Search for the cell housing the specified text and yield its [x, y] center coordinate. 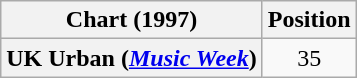
Position [309, 20]
UK Urban (Music Week) [132, 58]
35 [309, 58]
Chart (1997) [132, 20]
